Provide the [X, Y] coordinate of the cell's center where the given text is located.  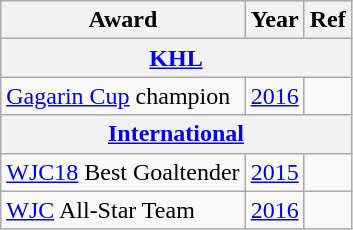
KHL [176, 58]
Year [274, 20]
Ref [328, 20]
WJC18 Best Goaltender [123, 172]
2015 [274, 172]
WJC All-Star Team [123, 210]
International [176, 134]
Award [123, 20]
Gagarin Cup champion [123, 96]
